Find where the given text appears and provide that cell's center as [x, y] coordinate. 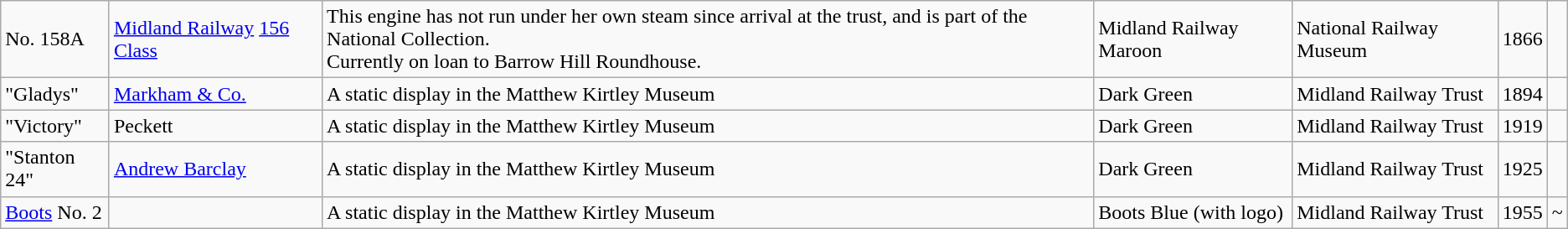
Boots Blue (with logo) [1193, 212]
Midland Railway 156 Class [215, 39]
Midland Railway Maroon [1193, 39]
1866 [1523, 39]
1955 [1523, 212]
"Victory" [55, 126]
"Stanton 24" [55, 169]
1919 [1523, 126]
"Gladys" [55, 94]
Peckett [215, 126]
Markham & Co. [215, 94]
Boots No. 2 [55, 212]
~ [1557, 212]
No. 158A [55, 39]
1925 [1523, 169]
1894 [1523, 94]
Andrew Barclay [215, 169]
National Railway Museum [1395, 39]
